Pinpoint the cell where the given text exists, returning its (X, Y) midpoint coordinate. 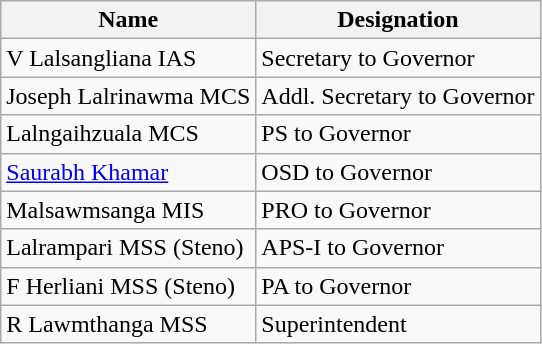
Lalngaihzuala MCS (128, 134)
Designation (398, 20)
OSD to Governor (398, 172)
Saurabh Khamar (128, 172)
PA to Governor (398, 286)
Secretary to Governor (398, 58)
Addl. Secretary to Governor (398, 96)
Superintendent (398, 324)
APS-I to Governor (398, 248)
Lalrampari MSS (Steno) (128, 248)
V Lalsangliana IAS (128, 58)
F Herliani MSS (Steno) (128, 286)
Joseph Lalrinawma MCS (128, 96)
Malsawmsanga MIS (128, 210)
R Lawmthanga MSS (128, 324)
Name (128, 20)
PS to Governor (398, 134)
PRO to Governor (398, 210)
